Detect which cell encompasses the target text, then output its [X, Y] center coordinate. 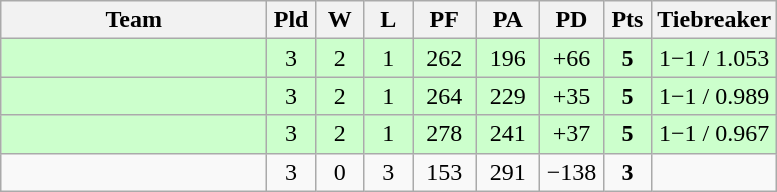
241 [508, 134]
PF [444, 20]
153 [444, 172]
0 [340, 172]
229 [508, 96]
262 [444, 58]
Tiebreaker [714, 20]
264 [444, 96]
278 [444, 134]
PD [572, 20]
1−1 / 0.967 [714, 134]
1−1 / 0.989 [714, 96]
1−1 / 1.053 [714, 58]
PA [508, 20]
Team [134, 20]
L [388, 20]
Pld [292, 20]
291 [508, 172]
+37 [572, 134]
−138 [572, 172]
+66 [572, 58]
Pts [628, 20]
+35 [572, 96]
W [340, 20]
196 [508, 58]
